Return [X, Y] of the center of cell containing provided text 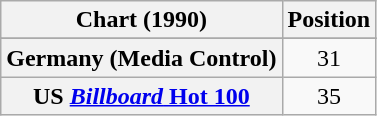
US Billboard Hot 100 [142, 96]
Germany (Media Control) [142, 58]
Position [329, 20]
35 [329, 96]
Chart (1990) [142, 20]
31 [329, 58]
